Scan for the cell matching the given text and deliver its (x, y) coordinate at center. 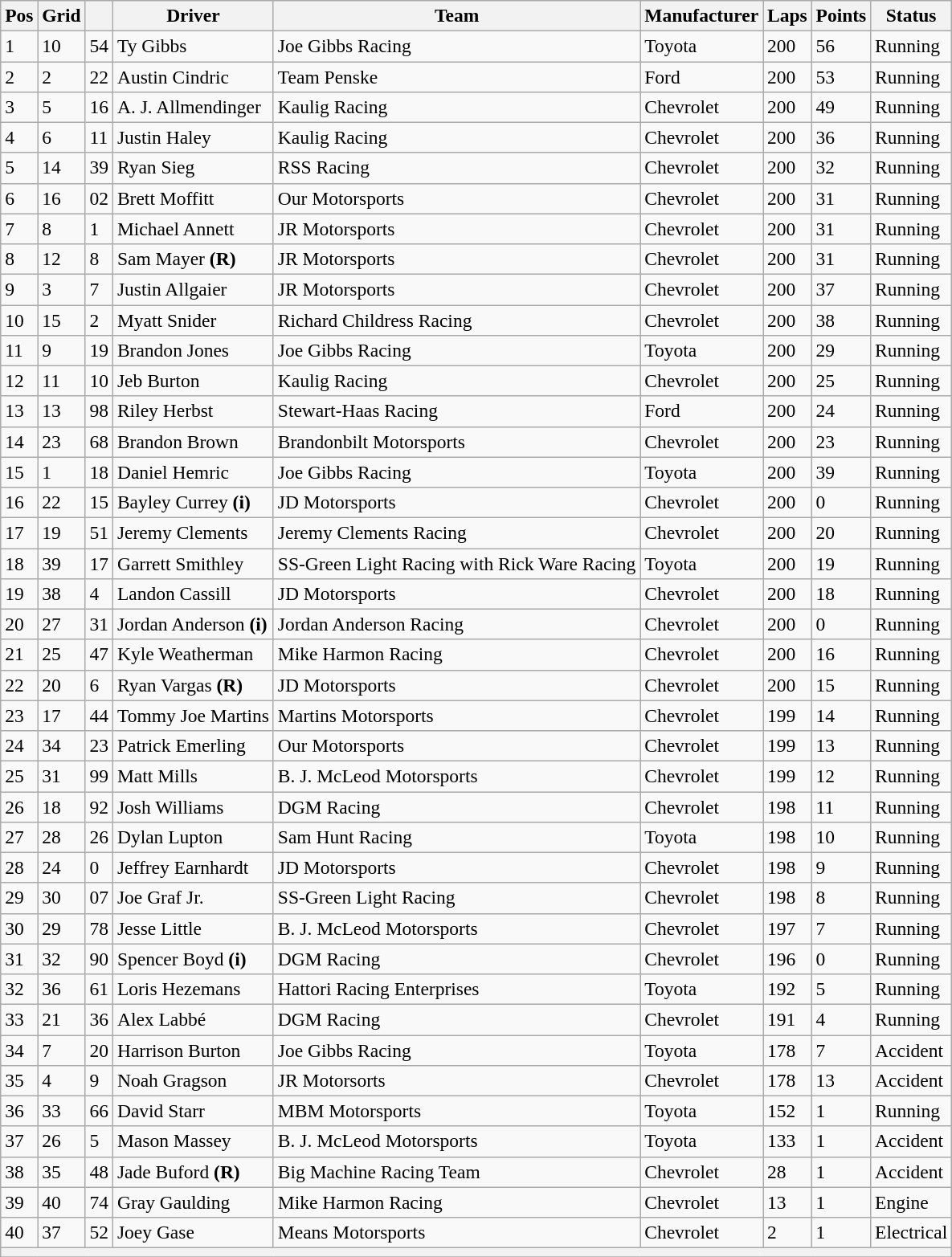
66 (99, 1111)
Jade Buford (R) (193, 1172)
Spencer Boyd (i) (193, 959)
44 (99, 716)
Means Motorsports (456, 1232)
Josh Williams (193, 806)
Patrick Emerling (193, 745)
Big Machine Racing Team (456, 1172)
Myatt Snider (193, 320)
Team (456, 15)
Hattori Racing Enterprises (456, 989)
196 (787, 959)
02 (99, 198)
52 (99, 1232)
51 (99, 533)
Daniel Hemric (193, 472)
90 (99, 959)
Martins Motorsports (456, 716)
Sam Hunt Racing (456, 837)
Gray Gaulding (193, 1202)
Kyle Weatherman (193, 655)
197 (787, 928)
Electrical (911, 1232)
Michael Annett (193, 229)
Justin Allgaier (193, 289)
Dylan Lupton (193, 837)
MBM Motorsports (456, 1111)
Status (911, 15)
Jesse Little (193, 928)
SS-Green Light Racing with Rick Ware Racing (456, 563)
JR Motorsorts (456, 1080)
Harrison Burton (193, 1050)
RSS Racing (456, 168)
68 (99, 442)
Grid (61, 15)
Jeremy Clements Racing (456, 533)
152 (787, 1111)
Pos (19, 15)
Team Penske (456, 76)
Tommy Joe Martins (193, 716)
47 (99, 655)
Engine (911, 1202)
SS-Green Light Racing (456, 898)
Loris Hezemans (193, 989)
Matt Mills (193, 776)
Riley Herbst (193, 411)
Manufacturer (702, 15)
191 (787, 1019)
Landon Cassill (193, 594)
92 (99, 806)
61 (99, 989)
07 (99, 898)
74 (99, 1202)
Points (841, 15)
Noah Gragson (193, 1080)
Garrett Smithley (193, 563)
Mason Massey (193, 1141)
Austin Cindric (193, 76)
Alex Labbé (193, 1019)
Ryan Vargas (R) (193, 685)
Brandon Jones (193, 350)
49 (841, 107)
Jeb Burton (193, 381)
Ty Gibbs (193, 46)
78 (99, 928)
53 (841, 76)
54 (99, 46)
Richard Childress Racing (456, 320)
Brandon Brown (193, 442)
Joe Graf Jr. (193, 898)
David Starr (193, 1111)
Ryan Sieg (193, 168)
Joey Gase (193, 1232)
Justin Haley (193, 137)
Driver (193, 15)
Bayley Currey (i) (193, 502)
133 (787, 1141)
Jeffrey Earnhardt (193, 867)
Brandonbilt Motorsports (456, 442)
Sam Mayer (R) (193, 259)
A. J. Allmendinger (193, 107)
Jeremy Clements (193, 533)
192 (787, 989)
98 (99, 411)
Laps (787, 15)
99 (99, 776)
Jordan Anderson Racing (456, 624)
Jordan Anderson (i) (193, 624)
Stewart-Haas Racing (456, 411)
56 (841, 46)
48 (99, 1172)
Brett Moffitt (193, 198)
